Extract the [x, y] coordinate from the center of the cell holding the provided text.  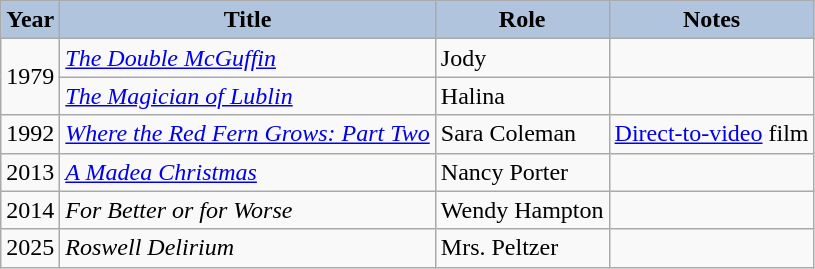
The Magician of Lublin [248, 96]
The Double McGuffin [248, 58]
1992 [30, 134]
Jody [522, 58]
Halina [522, 96]
Roswell Delirium [248, 248]
Nancy Porter [522, 172]
For Better or for Worse [248, 210]
1979 [30, 77]
2013 [30, 172]
Where the Red Fern Grows: Part Two [248, 134]
Wendy Hampton [522, 210]
Mrs. Peltzer [522, 248]
2014 [30, 210]
Title [248, 20]
Direct-to-video film [712, 134]
Year [30, 20]
Sara Coleman [522, 134]
Role [522, 20]
A Madea Christmas [248, 172]
Notes [712, 20]
2025 [30, 248]
